Provide the (x, y) coordinate of the cell's center where the given text is located.  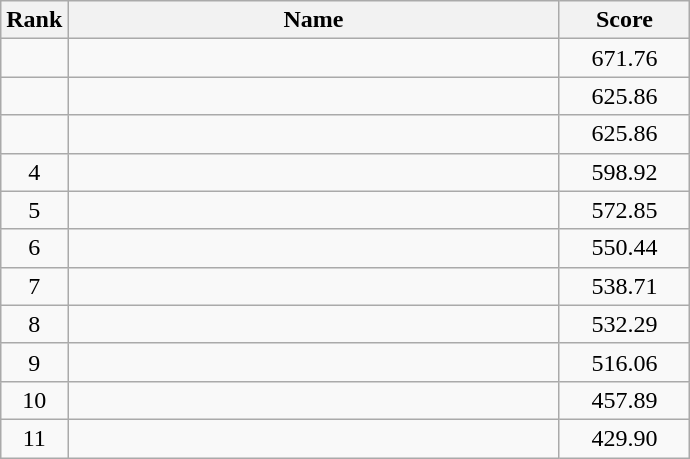
11 (34, 438)
Rank (34, 20)
538.71 (624, 286)
Score (624, 20)
429.90 (624, 438)
532.29 (624, 324)
598.92 (624, 172)
10 (34, 400)
4 (34, 172)
Name (314, 20)
457.89 (624, 400)
671.76 (624, 58)
8 (34, 324)
550.44 (624, 248)
9 (34, 362)
572.85 (624, 210)
5 (34, 210)
516.06 (624, 362)
7 (34, 286)
6 (34, 248)
